Provide the (X, Y) coordinate of the cell's center where the given text is located.  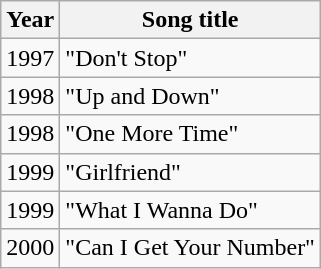
"Can I Get Your Number" (190, 248)
1997 (30, 58)
"Don't Stop" (190, 58)
"What I Wanna Do" (190, 210)
"Girlfriend" (190, 172)
2000 (30, 248)
Song title (190, 20)
"One More Time" (190, 134)
"Up and Down" (190, 96)
Year (30, 20)
